Search for the cell housing the specified text and yield its (X, Y) center coordinate. 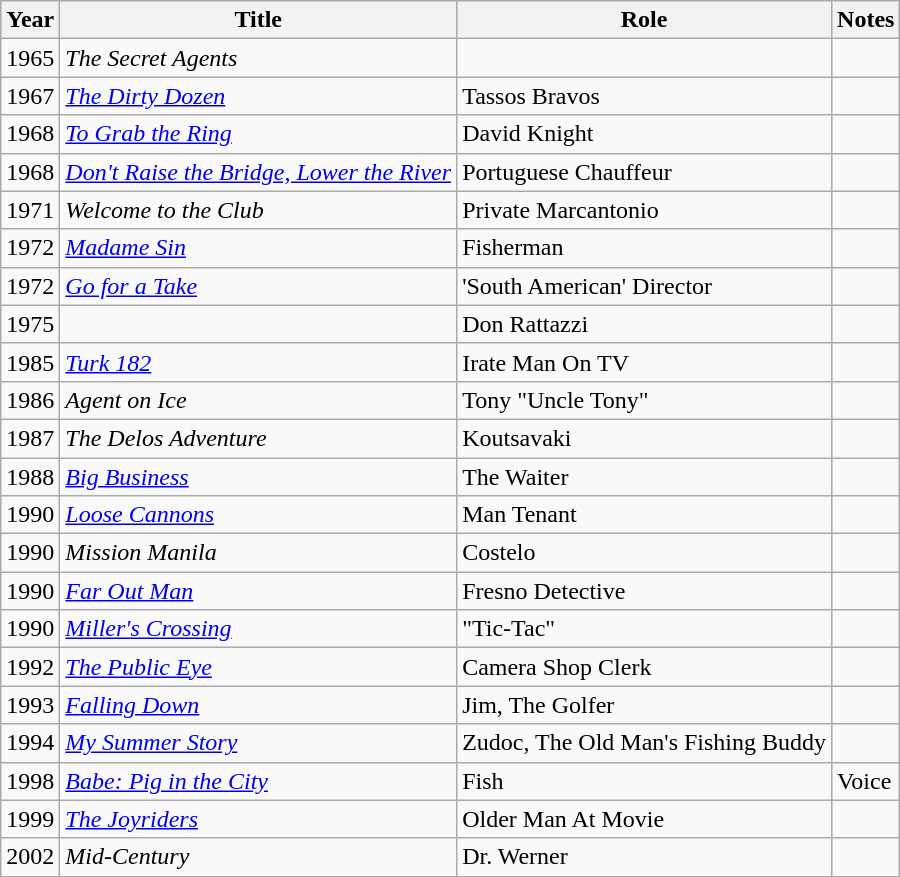
The Joyriders (258, 819)
David Knight (644, 134)
Babe: Pig in the City (258, 781)
Voice (866, 781)
Loose Cannons (258, 515)
Zudoc, The Old Man's Fishing Buddy (644, 743)
The Public Eye (258, 667)
2002 (30, 857)
1998 (30, 781)
Madame Sin (258, 248)
Agent on Ice (258, 400)
Dr. Werner (644, 857)
Older Man At Movie (644, 819)
Falling Down (258, 705)
Costelo (644, 553)
Mission Manila (258, 553)
My Summer Story (258, 743)
Irate Man On TV (644, 362)
Mid-Century (258, 857)
1993 (30, 705)
Fisherman (644, 248)
Role (644, 20)
1971 (30, 210)
Fish (644, 781)
Koutsavaki (644, 438)
Big Business (258, 477)
Year (30, 20)
1985 (30, 362)
Camera Shop Clerk (644, 667)
'South American' Director (644, 286)
1967 (30, 96)
Portuguese Chauffeur (644, 172)
1965 (30, 58)
Tassos Bravos (644, 96)
Notes (866, 20)
Turk 182 (258, 362)
"Tic-Tac" (644, 629)
To Grab the Ring (258, 134)
Don't Raise the Bridge, Lower the River (258, 172)
1992 (30, 667)
The Waiter (644, 477)
1975 (30, 324)
The Secret Agents (258, 58)
Title (258, 20)
Man Tenant (644, 515)
Go for a Take (258, 286)
Miller's Crossing (258, 629)
The Dirty Dozen (258, 96)
Don Rattazzi (644, 324)
1988 (30, 477)
Fresno Detective (644, 591)
1994 (30, 743)
1987 (30, 438)
Jim, The Golfer (644, 705)
Private Marcantonio (644, 210)
Welcome to the Club (258, 210)
1999 (30, 819)
The Delos Adventure (258, 438)
1986 (30, 400)
Tony "Uncle Tony" (644, 400)
Far Out Man (258, 591)
